Pinpoint the cell where the given text exists, returning its (x, y) midpoint coordinate. 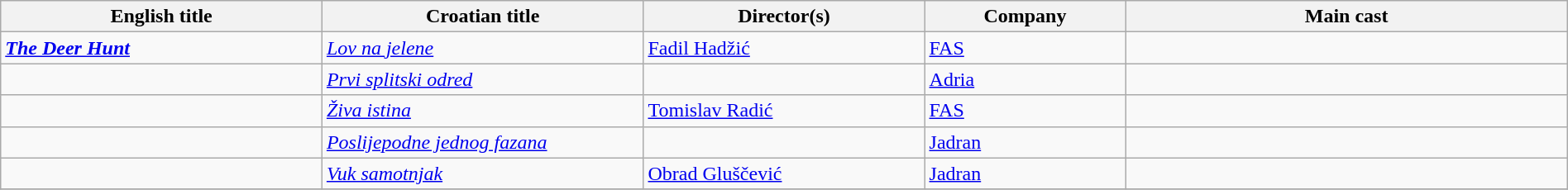
Main cast (1346, 17)
Director(s) (784, 17)
Fadil Hadžić (784, 48)
English title (162, 17)
Lov na jelene (483, 48)
Obrad Gluščević (784, 173)
Prvi splitski odred (483, 79)
Poslijepodne jednog fazana (483, 142)
Croatian title (483, 17)
Company (1025, 17)
Živa istina (483, 111)
Vuk samotnjak (483, 173)
The Deer Hunt (162, 48)
Tomislav Radić (784, 111)
Adria (1025, 79)
